Return [x, y] of the center of cell containing provided text 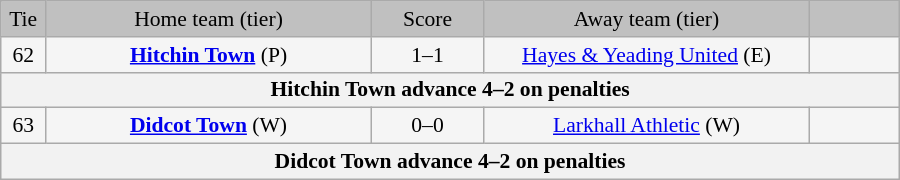
Didcot Town advance 4–2 on penalties [450, 162]
Score [427, 19]
Didcot Town (W) [209, 126]
Hitchin Town (P) [209, 55]
Larkhall Athletic (W) [647, 126]
62 [24, 55]
Away team (tier) [647, 19]
Hayes & Yeading United (E) [647, 55]
1–1 [427, 55]
0–0 [427, 126]
Hitchin Town advance 4–2 on penalties [450, 90]
63 [24, 126]
Home team (tier) [209, 19]
Tie [24, 19]
